Extract the (X, Y) coordinate from the center of the cell holding the provided text.  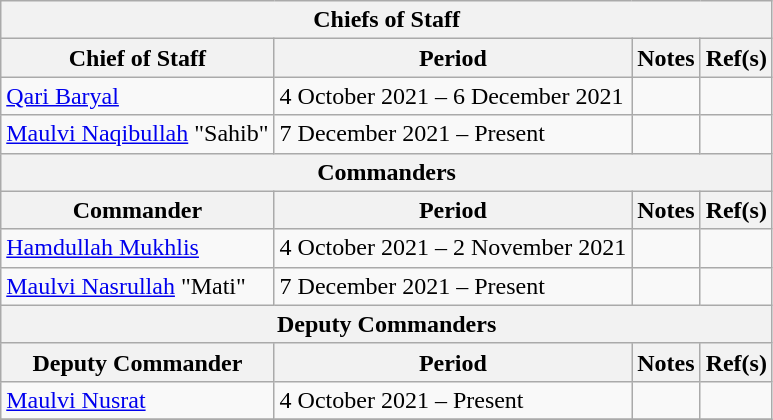
Maulvi Nasrullah "Mati" (138, 286)
Deputy Commanders (387, 324)
Qari Baryal (138, 96)
4 October 2021 – 2 November 2021 (453, 248)
4 October 2021 – 6 December 2021 (453, 96)
Deputy Commander (138, 362)
Chief of Staff (138, 58)
Chiefs of Staff (387, 20)
Commander (138, 210)
4 October 2021 – Present (453, 400)
Maulvi Naqibullah "Sahib" (138, 134)
Hamdullah Mukhlis (138, 248)
Maulvi Nusrat (138, 400)
Commanders (387, 172)
